Search for the cell housing the specified text and yield its [x, y] center coordinate. 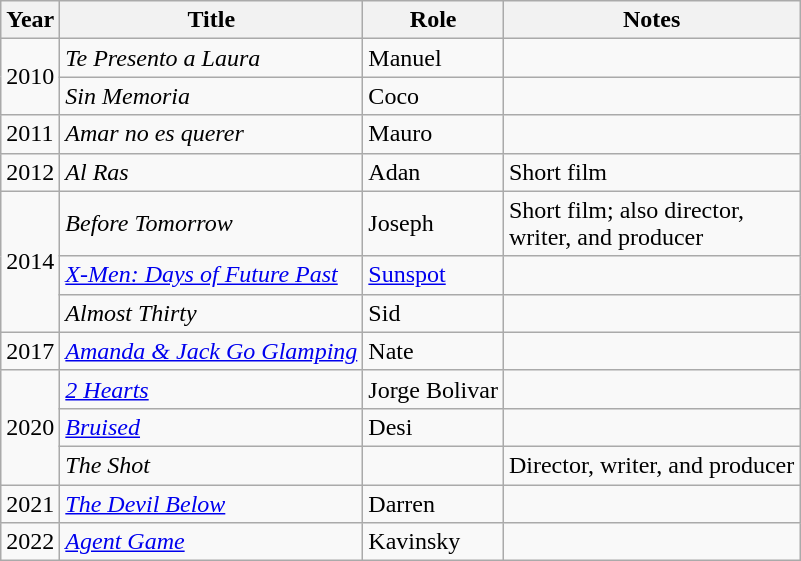
Amanda & Jack Go Glamping [212, 351]
Sunspot [434, 275]
Before Tomorrow [212, 224]
2010 [30, 77]
Coco [434, 96]
Director, writer, and producer [651, 465]
2012 [30, 172]
The Devil Below [212, 503]
Nate [434, 351]
Desi [434, 427]
Bruised [212, 427]
X-Men: Days of Future Past [212, 275]
Amar no es querer [212, 134]
Title [212, 20]
Al Ras [212, 172]
2014 [30, 262]
Year [30, 20]
Role [434, 20]
2022 [30, 542]
Agent Game [212, 542]
Notes [651, 20]
2011 [30, 134]
Darren [434, 503]
Almost Thirty [212, 313]
Short film [651, 172]
2 Hearts [212, 389]
Adan [434, 172]
Jorge Bolivar [434, 389]
Joseph [434, 224]
2017 [30, 351]
Mauro [434, 134]
Te Presento a Laura [212, 58]
Sid [434, 313]
The Shot [212, 465]
Short film; also director,writer, and producer [651, 224]
Manuel [434, 58]
2020 [30, 427]
Kavinsky [434, 542]
2021 [30, 503]
Sin Memoria [212, 96]
